Detect which cell encompasses the target text, then output its [x, y] center coordinate. 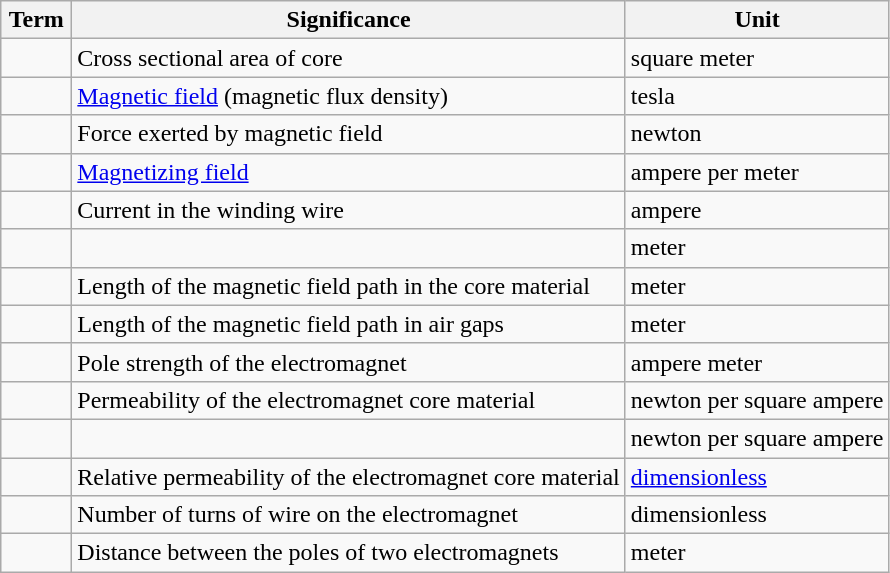
Force exerted by magnetic field [348, 134]
Number of turns of wire on the electromagnet [348, 515]
tesla [757, 96]
Length of the magnetic field path in air gaps [348, 324]
newton [757, 134]
Distance between the poles of two electromagnets [348, 553]
Length of the magnetic field path in the core material [348, 286]
ampere [757, 210]
Term [36, 20]
Cross sectional area of core [348, 58]
Magnetic field (magnetic flux density) [348, 96]
square meter [757, 58]
Significance [348, 20]
ampere meter [757, 362]
Relative permeability of the electromagnet core material [348, 477]
Pole strength of the electromagnet [348, 362]
ampere per meter [757, 172]
Permeability of the electromagnet core material [348, 400]
Current in the winding wire [348, 210]
Unit [757, 20]
Magnetizing field [348, 172]
